Capture the cell that displays the provided text and extract its (x, y) central coordinate. 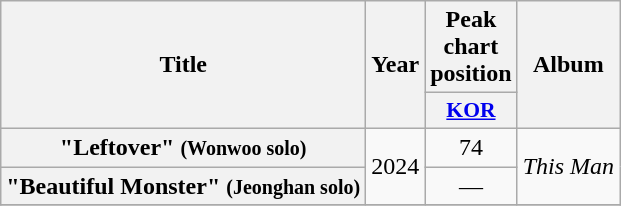
74 (471, 147)
This Man (568, 166)
2024 (396, 166)
Album (568, 65)
Year (396, 65)
"Beautiful Monster" (Jeonghan solo) (184, 185)
Peak chart position (471, 47)
— (471, 185)
"Leftover" (Wonwoo solo) (184, 147)
Title (184, 65)
KOR (471, 111)
